Find where the given text appears and provide that cell's center as [X, Y] coordinate. 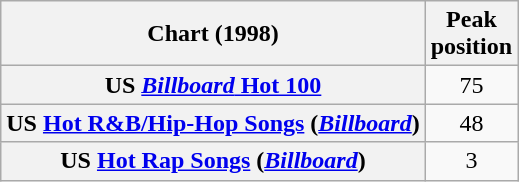
US Billboard Hot 100 [213, 85]
US Hot Rap Songs (Billboard) [213, 161]
75 [471, 85]
3 [471, 161]
48 [471, 123]
US Hot R&B/Hip-Hop Songs (Billboard) [213, 123]
Peak position [471, 34]
Chart (1998) [213, 34]
